Identify which cell holds the provided text, then report its (x, y) central coordinate. 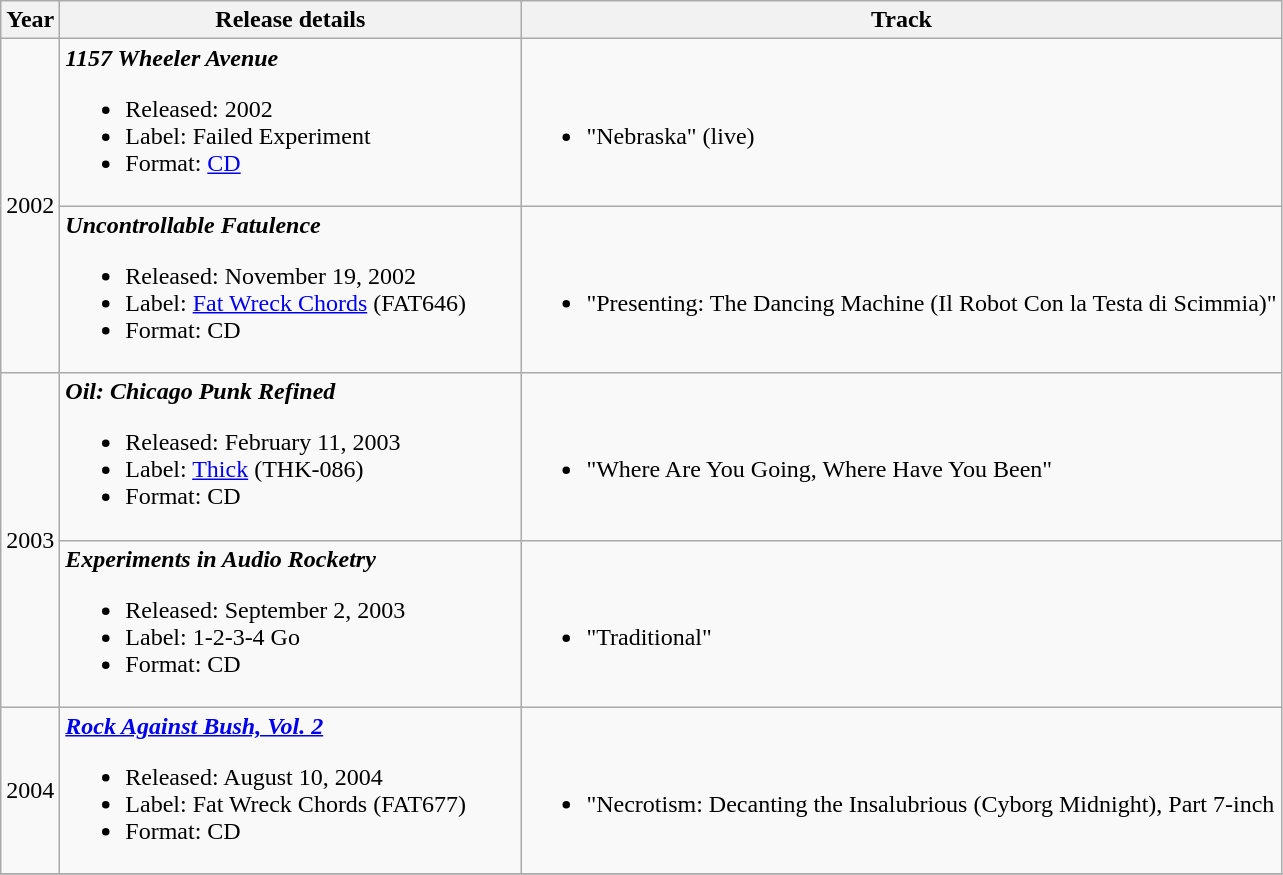
2002 (30, 206)
"Necrotism: Decanting the Insalubrious (Cyborg Midnight), Part 7-inch (902, 790)
"Presenting: The Dancing Machine (Il Robot Con la Testa di Scimmia)" (902, 290)
Track (902, 20)
Experiments in Audio RocketryReleased: September 2, 2003Label: 1-2-3-4 GoFormat: CD (290, 624)
Rock Against Bush, Vol. 2Released: August 10, 2004Label: Fat Wreck Chords (FAT677)Format: CD (290, 790)
1157 Wheeler AvenueReleased: 2002Label: Failed ExperimentFormat: CD (290, 122)
Release details (290, 20)
2004 (30, 790)
"Where Are You Going, Where Have You Been" (902, 456)
2003 (30, 540)
Year (30, 20)
"Nebraska" (live) (902, 122)
"Traditional" (902, 624)
Oil: Chicago Punk RefinedReleased: February 11, 2003Label: Thick (THK-086)Format: CD (290, 456)
Uncontrollable FatulenceReleased: November 19, 2002Label: Fat Wreck Chords (FAT646)Format: CD (290, 290)
